Pinpoint the cell where the given text exists, returning its (X, Y) midpoint coordinate. 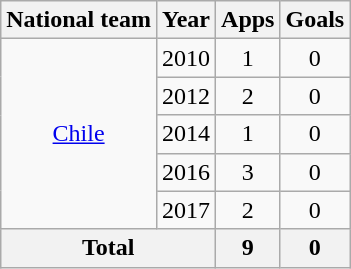
2012 (186, 96)
2016 (186, 172)
Apps (248, 20)
National team (79, 20)
Goals (315, 20)
2017 (186, 210)
3 (248, 172)
Chile (79, 134)
Year (186, 20)
9 (248, 248)
Total (108, 248)
2010 (186, 58)
2014 (186, 134)
